Output the (x, y) coordinate of the center of the cell containing the given text.  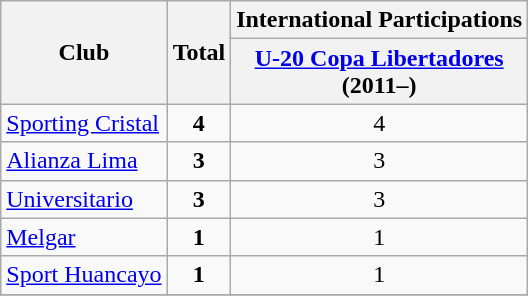
Universitario (84, 199)
Club (84, 52)
U-20 Copa Libertadores(2011–) (380, 72)
Sporting Cristal (84, 123)
Sport Huancayo (84, 275)
Total (199, 52)
International Participations (380, 20)
Alianza Lima (84, 161)
Melgar (84, 237)
